Capture the cell that displays the provided text and extract its [X, Y] central coordinate. 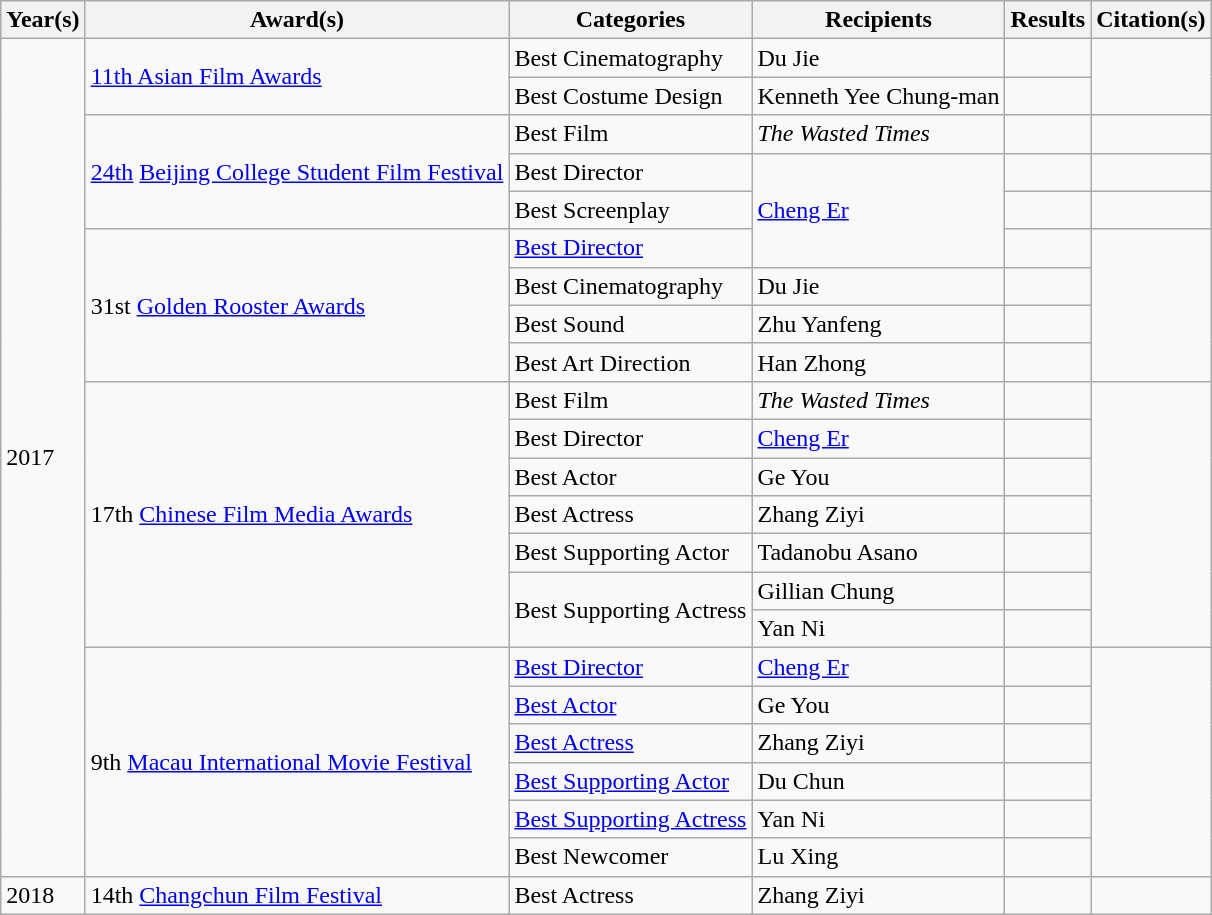
Han Zhong [878, 362]
Categories [630, 20]
11th Asian Film Awards [297, 77]
Best Costume Design [630, 96]
Zhu Yanfeng [878, 324]
Kenneth Yee Chung-man [878, 96]
Citation(s) [1151, 20]
Du Chun [878, 781]
9th Macau International Movie Festival [297, 762]
Gillian Chung [878, 591]
Year(s) [43, 20]
24th Beijing College Student Film Festival [297, 172]
Best Art Direction [630, 362]
17th Chinese Film Media Awards [297, 514]
Recipients [878, 20]
Best Screenplay [630, 210]
Tadanobu Asano [878, 553]
2017 [43, 458]
Best Sound [630, 324]
Best Newcomer [630, 857]
Award(s) [297, 20]
14th Changchun Film Festival [297, 895]
31st Golden Rooster Awards [297, 305]
Lu Xing [878, 857]
Results [1048, 20]
2018 [43, 895]
